Capture the cell that displays the provided text and extract its [x, y] central coordinate. 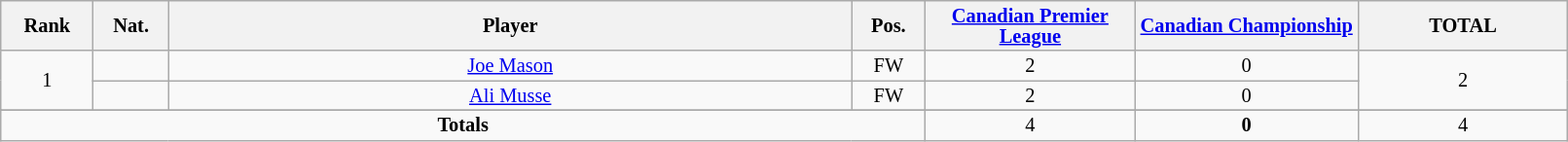
Totals [463, 124]
Player [510, 25]
Canadian Premier League [1031, 25]
Canadian Championship [1246, 25]
Nat. [130, 25]
Pos. [888, 25]
Ali Musse [510, 95]
1 [47, 80]
Joe Mason [510, 66]
Rank [47, 25]
TOTAL [1463, 25]
